Search for the cell housing the specified text and yield its [X, Y] center coordinate. 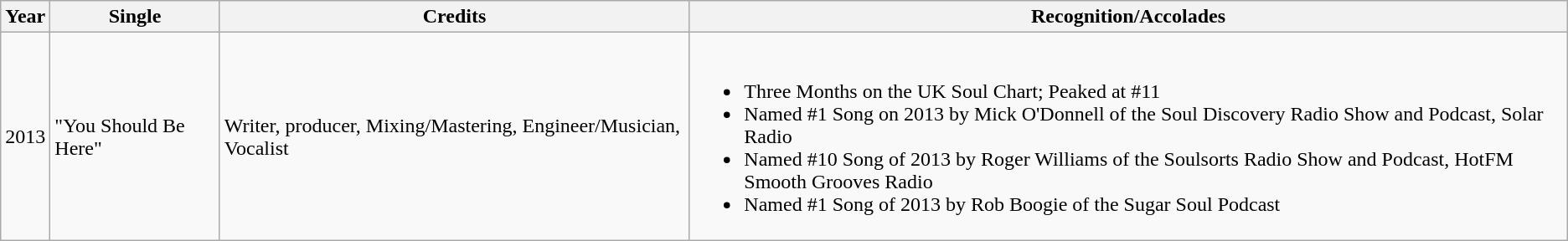
Year [25, 17]
2013 [25, 136]
"You Should Be Here" [135, 136]
Single [135, 17]
Writer, producer, Mixing/Mastering, Engineer/Musician, Vocalist [454, 136]
Recognition/Accolades [1128, 17]
Credits [454, 17]
